Locate the cell with the specified text and output its (x, y) center coordinate. 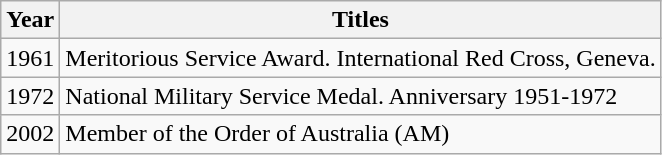
1972 (30, 96)
National Military Service Medal. Anniversary 1951-1972 (360, 96)
Titles (360, 20)
Year (30, 20)
2002 (30, 134)
Member of the Order of Australia (AM) (360, 134)
1961 (30, 58)
Meritorious Service Award. International Red Cross, Geneva. (360, 58)
